From the cell containing the given text, extract its center point as [x, y] coordinate. 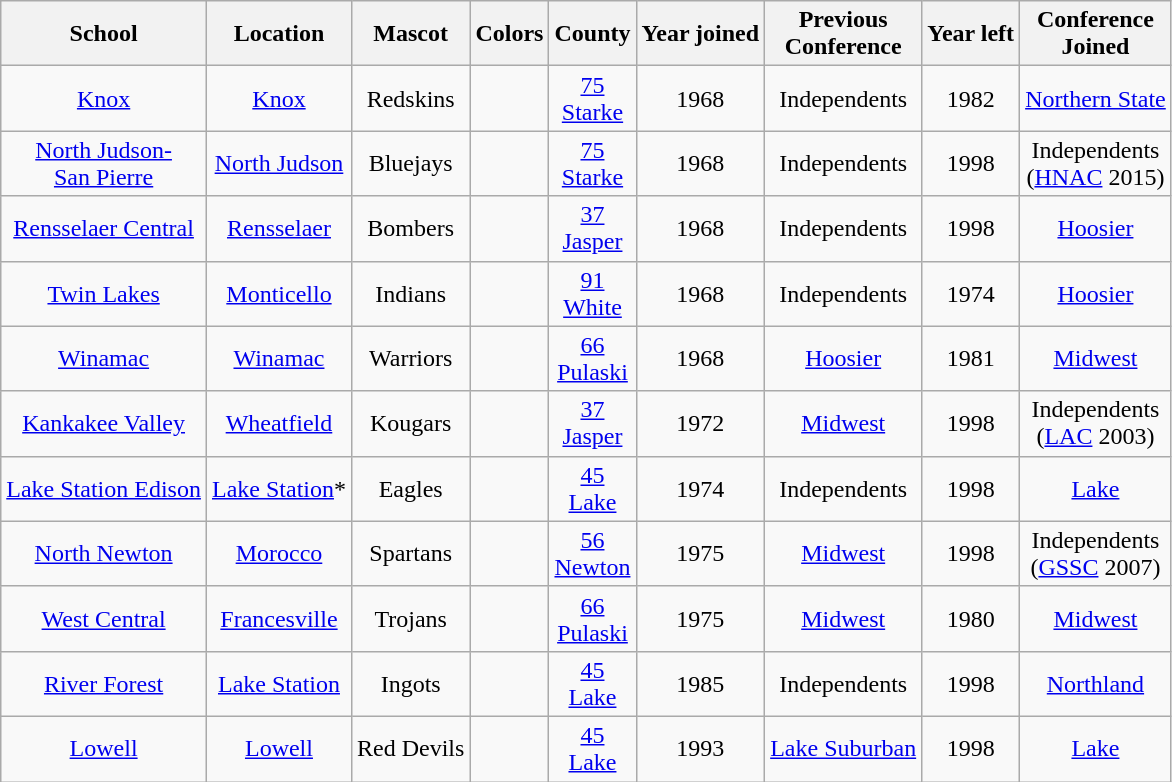
1993 [700, 748]
Lake Station Edison [104, 488]
River Forest [104, 684]
1982 [971, 98]
Kougars [410, 424]
West Central [104, 618]
Bluejays [410, 164]
1980 [971, 618]
Lake Station [278, 684]
Conference Joined [1096, 34]
Red Devils [410, 748]
Francesville [278, 618]
Spartans [410, 554]
Northland [1096, 684]
1985 [700, 684]
Independents(GSSC 2007) [1096, 554]
Lake Suburban [844, 748]
County [592, 34]
Indians [410, 294]
1981 [971, 358]
Independents(LAC 2003) [1096, 424]
School [104, 34]
Previous Conference [844, 34]
North Judson- San Pierre [104, 164]
Eagles [410, 488]
North Newton [104, 554]
Location [278, 34]
Morocco [278, 554]
Monticello [278, 294]
Mascot [410, 34]
Independents(HNAC 2015) [1096, 164]
1972 [700, 424]
Year joined [700, 34]
Kankakee Valley [104, 424]
91 White [592, 294]
Warriors [410, 358]
Twin Lakes [104, 294]
Wheatfield [278, 424]
Rensselaer Central [104, 228]
Bombers [410, 228]
Trojans [410, 618]
Redskins [410, 98]
Rensselaer [278, 228]
Ingots [410, 684]
North Judson [278, 164]
56 Newton [592, 554]
Lake Station* [278, 488]
Colors [510, 34]
Northern State [1096, 98]
Year left [971, 34]
